Return (X, Y) of the center of cell containing provided text 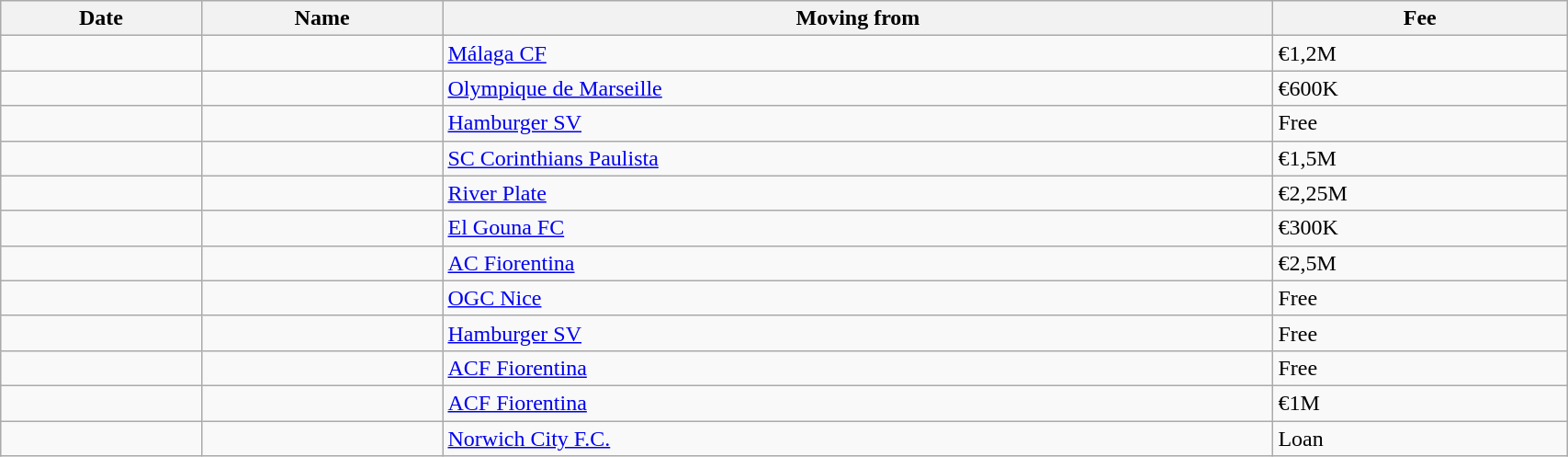
€1,2M (1420, 53)
Name (321, 18)
River Plate (858, 193)
€1,5M (1420, 158)
SC Corinthians Paulista (858, 158)
€300K (1420, 228)
Olympique de Marseille (858, 88)
€1M (1420, 403)
AC Fiorentina (858, 263)
Date (101, 18)
OGC Nice (858, 298)
Fee (1420, 18)
Málaga CF (858, 53)
El Gouna FC (858, 228)
Loan (1420, 439)
Norwich City F.C. (858, 439)
€2,25M (1420, 193)
€600K (1420, 88)
€2,5M (1420, 263)
Moving from (858, 18)
